Return the [x, y] coordinate for the center point of the cell that contains the specified text.  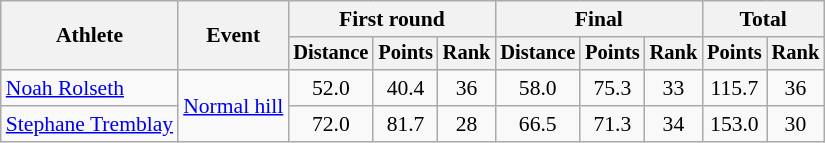
Athlete [90, 36]
First round [392, 19]
28 [467, 124]
66.5 [538, 124]
75.3 [612, 88]
34 [674, 124]
Normal hill [233, 106]
Stephane Tremblay [90, 124]
33 [674, 88]
Total [763, 19]
71.3 [612, 124]
115.7 [734, 88]
72.0 [330, 124]
81.7 [405, 124]
153.0 [734, 124]
Final [598, 19]
Event [233, 36]
40.4 [405, 88]
30 [796, 124]
58.0 [538, 88]
Noah Rolseth [90, 88]
52.0 [330, 88]
